Detect which cell encompasses the target text, then output its [X, Y] center coordinate. 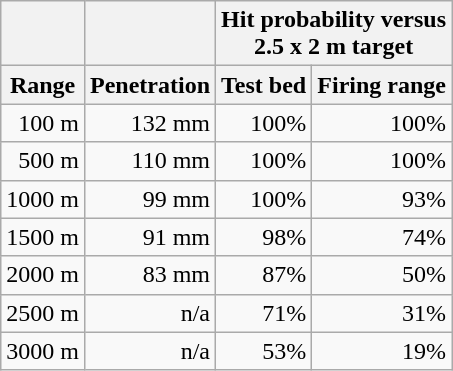
91 mm [150, 237]
Test bed [264, 85]
99 mm [150, 199]
100 m [43, 123]
1500 m [43, 237]
Penetration [150, 85]
53% [264, 351]
87% [264, 275]
1000 m [43, 199]
93% [382, 199]
3000 m [43, 351]
2000 m [43, 275]
Range [43, 85]
83 mm [150, 275]
50% [382, 275]
Hit probability versus 2.5 x 2 m target [334, 34]
74% [382, 237]
132 mm [150, 123]
71% [264, 313]
110 mm [150, 161]
98% [264, 237]
31% [382, 313]
Firing range [382, 85]
2500 m [43, 313]
500 m [43, 161]
19% [382, 351]
